Detect which cell encompasses the target text, then output its (x, y) center coordinate. 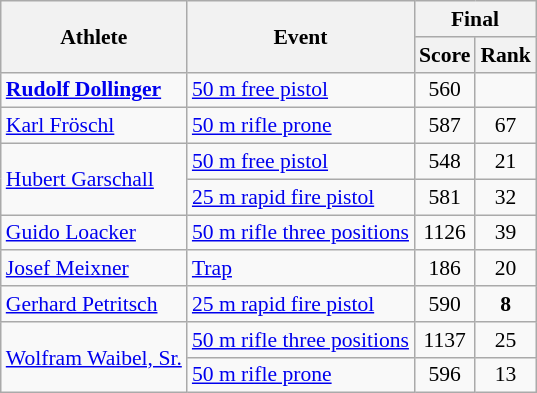
Trap (300, 269)
25 (506, 340)
Wolfram Waibel, Sr. (94, 358)
590 (444, 304)
67 (506, 126)
Josef Meixner (94, 269)
21 (506, 162)
560 (444, 90)
Event (300, 36)
587 (444, 126)
548 (444, 162)
Rank (506, 55)
Karl Fröschl (94, 126)
Hubert Garschall (94, 180)
596 (444, 375)
Athlete (94, 36)
Score (444, 55)
Gerhard Petritsch (94, 304)
32 (506, 197)
581 (444, 197)
Final (475, 19)
Guido Loacker (94, 233)
13 (506, 375)
1137 (444, 340)
39 (506, 233)
186 (444, 269)
Rudolf Dollinger (94, 90)
8 (506, 304)
20 (506, 269)
1126 (444, 233)
